Search for the cell housing the specified text and yield its (x, y) center coordinate. 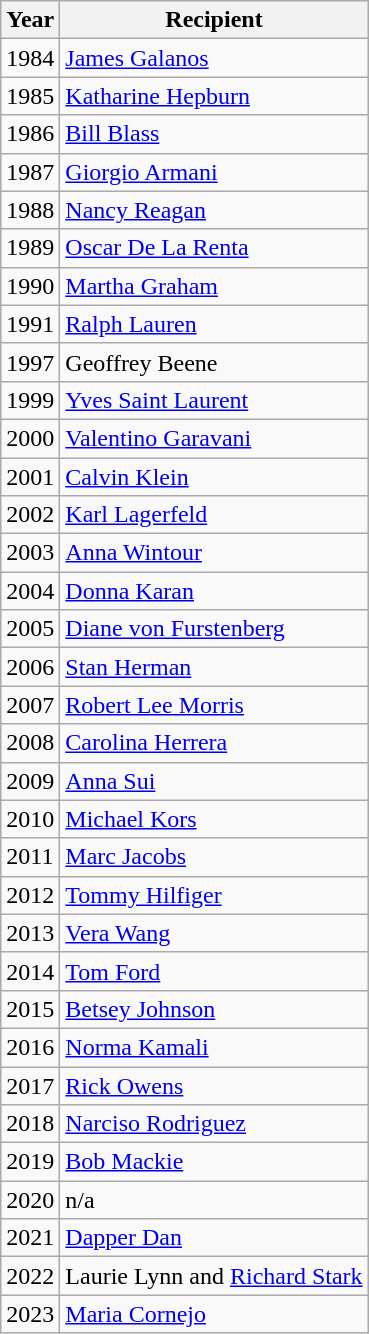
Norma Kamali (214, 1047)
Karl Lagerfeld (214, 515)
1986 (30, 134)
2019 (30, 1162)
1984 (30, 58)
Vera Wang (214, 933)
2008 (30, 743)
2001 (30, 477)
2023 (30, 1314)
Geoffrey Beene (214, 362)
Ralph Lauren (214, 324)
Yves Saint Laurent (214, 400)
Oscar De La Renta (214, 248)
Rick Owens (214, 1085)
1991 (30, 324)
Anna Sui (214, 781)
1989 (30, 248)
Recipient (214, 20)
Tom Ford (214, 971)
2017 (30, 1085)
Dapper Dan (214, 1238)
2012 (30, 895)
2011 (30, 857)
2022 (30, 1276)
2010 (30, 819)
2021 (30, 1238)
2006 (30, 667)
Diane von Furstenberg (214, 629)
Nancy Reagan (214, 210)
2016 (30, 1047)
2018 (30, 1124)
1990 (30, 286)
n/a (214, 1200)
2002 (30, 515)
Carolina Herrera (214, 743)
Betsey Johnson (214, 1009)
Maria Cornejo (214, 1314)
Anna Wintour (214, 553)
Marc Jacobs (214, 857)
Bob Mackie (214, 1162)
Katharine Hepburn (214, 96)
Stan Herman (214, 667)
Laurie Lynn and Richard Stark (214, 1276)
2007 (30, 705)
Narciso Rodriguez (214, 1124)
2005 (30, 629)
2015 (30, 1009)
Valentino Garavani (214, 438)
Calvin Klein (214, 477)
1985 (30, 96)
1987 (30, 172)
2009 (30, 781)
Martha Graham (214, 286)
Giorgio Armani (214, 172)
Year (30, 20)
2004 (30, 591)
2000 (30, 438)
James Galanos (214, 58)
Bill Blass (214, 134)
2020 (30, 1200)
1999 (30, 400)
Donna Karan (214, 591)
Tommy Hilfiger (214, 895)
Robert Lee Morris (214, 705)
2014 (30, 971)
1988 (30, 210)
2003 (30, 553)
Michael Kors (214, 819)
2013 (30, 933)
1997 (30, 362)
